Detect which cell encompasses the target text, then output its [X, Y] center coordinate. 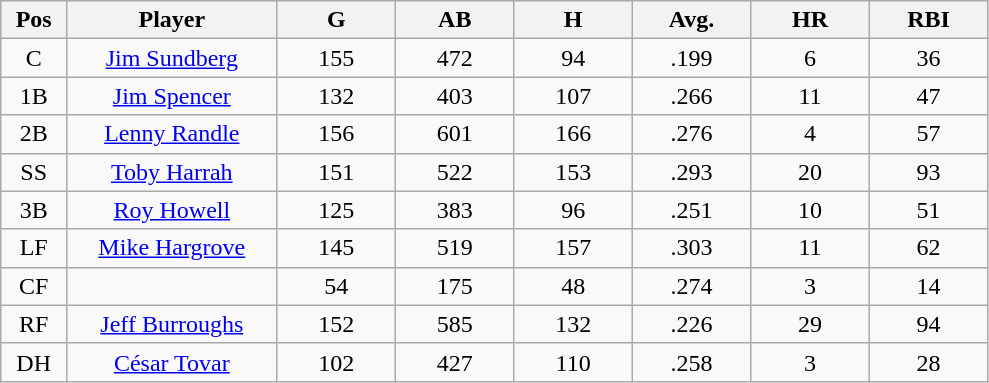
.276 [691, 134]
LF [34, 248]
403 [455, 96]
.226 [691, 324]
166 [573, 134]
Jeff Burroughs [172, 324]
.293 [691, 172]
156 [336, 134]
AB [455, 20]
Mike Hargrove [172, 248]
54 [336, 286]
4 [810, 134]
14 [928, 286]
157 [573, 248]
522 [455, 172]
51 [928, 210]
10 [810, 210]
.258 [691, 362]
20 [810, 172]
29 [810, 324]
G [336, 20]
.266 [691, 96]
2B [34, 134]
HR [810, 20]
152 [336, 324]
107 [573, 96]
Avg. [691, 20]
145 [336, 248]
.199 [691, 58]
SS [34, 172]
3B [34, 210]
C [34, 58]
383 [455, 210]
DH [34, 362]
César Tovar [172, 362]
519 [455, 248]
62 [928, 248]
Jim Sundberg [172, 58]
155 [336, 58]
151 [336, 172]
125 [336, 210]
175 [455, 286]
47 [928, 96]
Toby Harrah [172, 172]
H [573, 20]
110 [573, 362]
Pos [34, 20]
48 [573, 286]
Jim Spencer [172, 96]
28 [928, 362]
472 [455, 58]
1B [34, 96]
102 [336, 362]
57 [928, 134]
.303 [691, 248]
153 [573, 172]
36 [928, 58]
Lenny Randle [172, 134]
93 [928, 172]
96 [573, 210]
585 [455, 324]
427 [455, 362]
RF [34, 324]
RBI [928, 20]
601 [455, 134]
Player [172, 20]
.251 [691, 210]
CF [34, 286]
Roy Howell [172, 210]
6 [810, 58]
.274 [691, 286]
